Detect which cell encompasses the target text, then output its [X, Y] center coordinate. 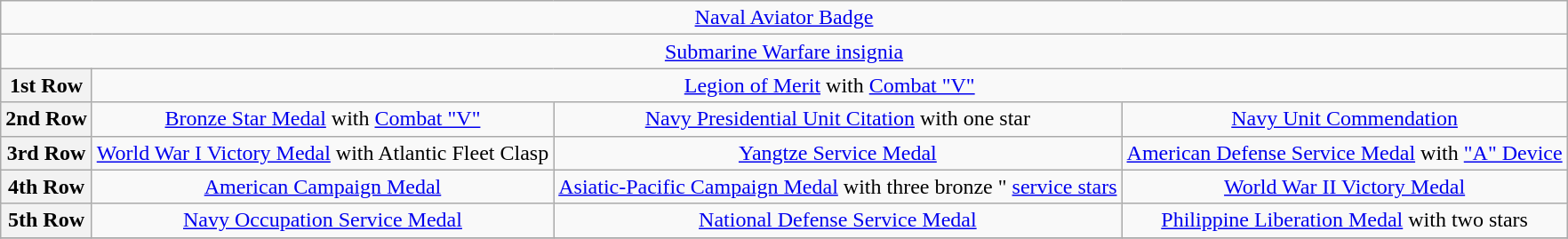
4th Row [46, 187]
Submarine Warfare insignia [784, 52]
Navy Presidential Unit Citation with one star [837, 119]
World War II Victory Medal [1344, 187]
Legion of Merit with Combat "V" [829, 85]
Naval Aviator Badge [784, 18]
Navy Unit Commendation [1344, 119]
American Defense Service Medal with "A" Device [1344, 153]
5th Row [46, 220]
Bronze Star Medal with Combat "V" [322, 119]
World War I Victory Medal with Atlantic Fleet Clasp [322, 153]
Asiatic-Pacific Campaign Medal with three bronze " service stars [837, 187]
National Defense Service Medal [837, 220]
1st Row [46, 85]
2nd Row [46, 119]
American Campaign Medal [322, 187]
Yangtze Service Medal [837, 153]
3rd Row [46, 153]
Philippine Liberation Medal with two stars [1344, 220]
Navy Occupation Service Medal [322, 220]
